Capture the cell that displays the provided text and extract its (X, Y) central coordinate. 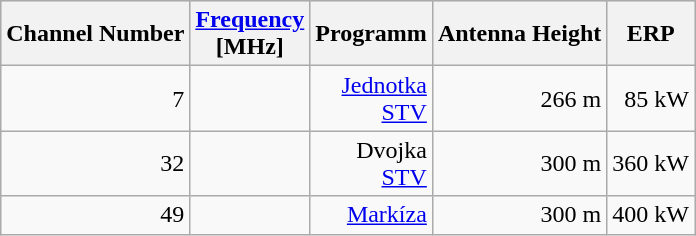
360 kW (651, 164)
49 (96, 215)
JednotkaSTV (372, 98)
Frequency[MHz] (250, 34)
DvojkaSTV (372, 164)
85 kW (651, 98)
266 m (519, 98)
Channel Number (96, 34)
32 (96, 164)
7 (96, 98)
Programm (372, 34)
ERP (651, 34)
Markíza (372, 215)
Antenna Height (519, 34)
400 kW (651, 215)
